Scan for the cell matching the given text and deliver its (x, y) coordinate at center. 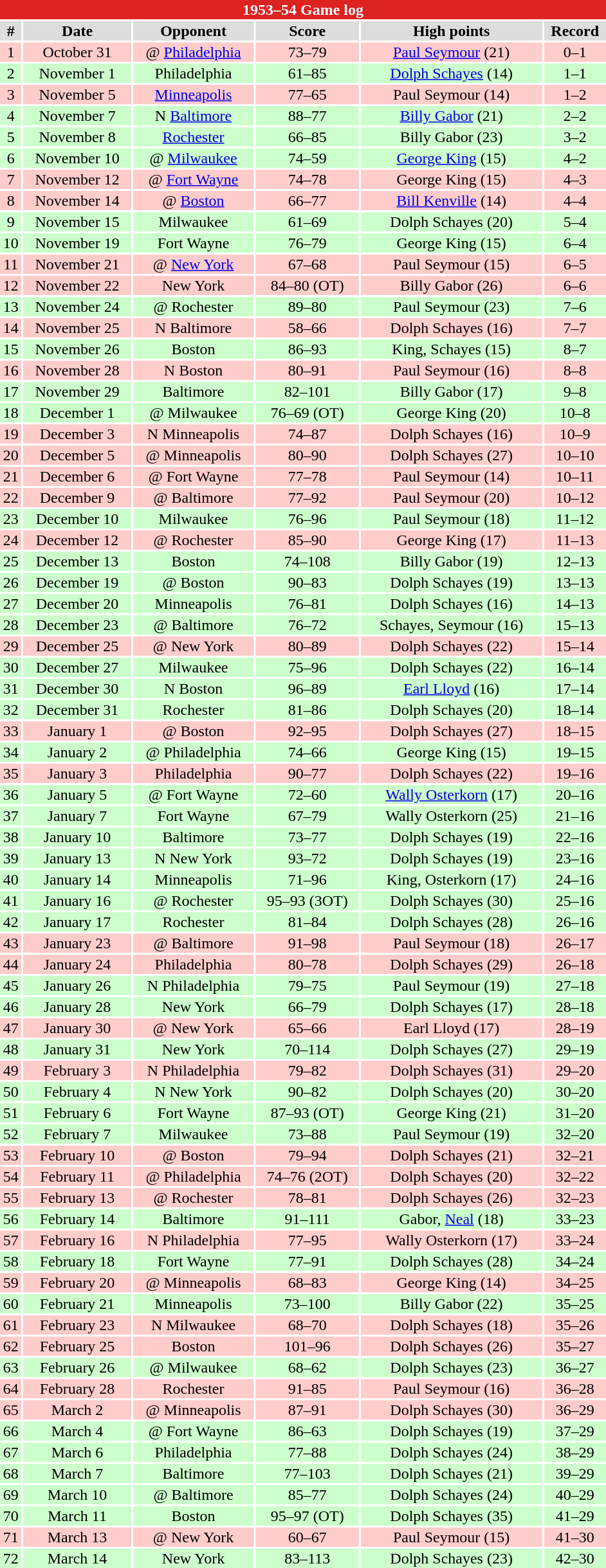
Paul Seymour (21) (452, 52)
86–63 (308, 1431)
Paul Seymour (23) (452, 307)
95–97 (OT) (308, 1516)
March 4 (77, 1431)
28–18 (575, 1007)
29 (11, 646)
5 (11, 137)
December 30 (77, 689)
32–23 (575, 1198)
28 (11, 625)
77–65 (308, 95)
November 21 (77, 264)
81–86 (308, 710)
29–20 (575, 1070)
17 (11, 392)
November 12 (77, 179)
March 6 (77, 1452)
95–93 (3OT) (308, 901)
25–16 (575, 901)
15–13 (575, 625)
March 7 (77, 1473)
February 26 (77, 1367)
Paul Seymour (20) (452, 498)
29–19 (575, 1049)
41–29 (575, 1516)
January 3 (77, 773)
February 7 (77, 1134)
October 31 (77, 52)
71 (11, 1537)
68–62 (308, 1367)
December 25 (77, 646)
74–108 (308, 561)
32–20 (575, 1134)
24–16 (575, 879)
77–91 (308, 1261)
March 2 (77, 1410)
32–21 (575, 1155)
57 (11, 1240)
35–26 (575, 1325)
11–13 (575, 540)
January 2 (77, 752)
43 (11, 943)
69 (11, 1495)
20–16 (575, 795)
11 (11, 264)
February 6 (77, 1113)
N Milwaukee (194, 1325)
February 21 (77, 1304)
18 (11, 413)
19–16 (575, 773)
90–83 (308, 582)
January 24 (77, 964)
74–59 (308, 158)
November 1 (77, 73)
3 (11, 95)
January 28 (77, 1007)
16–14 (575, 667)
90–77 (308, 773)
34–24 (575, 1261)
Score (308, 31)
March 14 (77, 1558)
Opponent (194, 31)
February 20 (77, 1283)
55 (11, 1198)
January 23 (77, 943)
72–60 (308, 795)
December 6 (77, 476)
80–89 (308, 646)
45 (11, 986)
73–100 (308, 1304)
70 (11, 1516)
76–81 (308, 604)
2 (11, 73)
56 (11, 1219)
19–15 (575, 752)
21–16 (575, 816)
Billy Gabor (23) (452, 137)
23–16 (575, 858)
6–6 (575, 285)
36–29 (575, 1410)
61–69 (308, 222)
Date (77, 31)
19 (11, 434)
30–20 (575, 1092)
November 25 (77, 328)
33 (11, 731)
Dolph Schayes (14) (452, 73)
67 (11, 1452)
96–89 (308, 689)
16 (11, 370)
36–27 (575, 1367)
60–67 (308, 1537)
26–18 (575, 964)
Record (575, 31)
8–7 (575, 349)
77–92 (308, 498)
24 (11, 540)
December 20 (77, 604)
30 (11, 667)
Earl Lloyd (17) (452, 1028)
January 14 (77, 879)
January 31 (77, 1049)
February 16 (77, 1240)
90–82 (308, 1092)
31–20 (575, 1113)
86–93 (308, 349)
101–96 (308, 1346)
51 (11, 1113)
18–14 (575, 710)
66 (11, 1431)
January 13 (77, 858)
Gabor, Neal (18) (452, 1219)
82–101 (308, 392)
80–78 (308, 964)
December 3 (77, 434)
George King (17) (452, 540)
November 15 (77, 222)
Billy Gabor (21) (452, 116)
74–87 (308, 434)
11–12 (575, 519)
58–66 (308, 328)
36–28 (575, 1389)
7–6 (575, 307)
53 (11, 1155)
1–2 (575, 95)
George King (21) (452, 1113)
February 14 (77, 1219)
91–98 (308, 943)
46 (11, 1007)
November 28 (77, 370)
November 7 (77, 116)
December 1 (77, 413)
85–77 (308, 1495)
February 11 (77, 1176)
December 27 (77, 667)
13 (11, 307)
December 23 (77, 625)
February 18 (77, 1261)
88–77 (308, 116)
10–11 (575, 476)
83–113 (308, 1558)
February 3 (77, 1070)
18–15 (575, 731)
68 (11, 1473)
January 1 (77, 731)
14 (11, 328)
George King (20) (452, 413)
87–91 (308, 1410)
35 (11, 773)
December 31 (77, 710)
6–4 (575, 243)
33–23 (575, 1219)
10–8 (575, 413)
48 (11, 1049)
7–7 (575, 328)
31 (11, 689)
3–2 (575, 137)
89–80 (308, 307)
21 (11, 476)
Dolph Schayes (18) (452, 1325)
10–10 (575, 455)
November 5 (77, 95)
77–88 (308, 1452)
91–111 (308, 1219)
73–88 (308, 1134)
December 12 (77, 540)
Earl Lloyd (16) (452, 689)
87–93 (OT) (308, 1113)
79–94 (308, 1155)
74–78 (308, 179)
34–25 (575, 1283)
December 10 (77, 519)
22–16 (575, 837)
76–96 (308, 519)
54 (11, 1176)
39–29 (575, 1473)
4–2 (575, 158)
67–68 (308, 264)
Bill Kenville (14) (452, 201)
12 (11, 285)
42 (11, 922)
76–72 (308, 625)
84–80 (OT) (308, 285)
35–27 (575, 1346)
41 (11, 901)
79–82 (308, 1070)
74–66 (308, 752)
27 (11, 604)
76–79 (308, 243)
1953–54 Game log (303, 10)
Schayes, Seymour (16) (452, 625)
Dolph Schayes (29) (452, 964)
Billy Gabor (17) (452, 392)
91–85 (308, 1389)
13–13 (575, 582)
39 (11, 858)
5–4 (575, 222)
Billy Gabor (26) (452, 285)
1 (11, 52)
12–13 (575, 561)
92–95 (308, 731)
35–25 (575, 1304)
77–103 (308, 1473)
50 (11, 1092)
1–1 (575, 73)
77–78 (308, 476)
N Minneapolis (194, 434)
November 24 (77, 307)
King, Osterkorn (17) (452, 879)
November 26 (77, 349)
26–17 (575, 943)
85–90 (308, 540)
November 10 (77, 158)
42–30 (575, 1558)
66–77 (308, 201)
44 (11, 964)
March 10 (77, 1495)
9 (11, 222)
November 8 (77, 137)
37 (11, 816)
December 19 (77, 582)
15–14 (575, 646)
75–96 (308, 667)
Dolph Schayes (17) (452, 1007)
High points (452, 31)
February 13 (77, 1198)
36 (11, 795)
Billy Gabor (19) (452, 561)
November 22 (77, 285)
8–8 (575, 370)
# (11, 31)
47 (11, 1028)
40 (11, 879)
34 (11, 752)
77–95 (308, 1240)
January 10 (77, 837)
22 (11, 498)
6–5 (575, 264)
George King (14) (452, 1283)
King, Schayes (15) (452, 349)
58 (11, 1261)
73–79 (308, 52)
2–2 (575, 116)
71–96 (308, 879)
74–76 (2OT) (308, 1176)
26–16 (575, 922)
49 (11, 1070)
December 9 (77, 498)
40–29 (575, 1495)
28–19 (575, 1028)
February 4 (77, 1092)
59 (11, 1283)
52 (11, 1134)
63 (11, 1367)
January 30 (77, 1028)
9–8 (575, 392)
72 (11, 1558)
79–75 (308, 986)
Dolph Schayes (35) (452, 1516)
Billy Gabor (22) (452, 1304)
14–13 (575, 604)
0–1 (575, 52)
26 (11, 582)
61 (11, 1325)
4–3 (575, 179)
38–29 (575, 1452)
64 (11, 1389)
78–81 (308, 1198)
7 (11, 179)
10–12 (575, 498)
4 (11, 116)
January 5 (77, 795)
66–79 (308, 1007)
61–85 (308, 73)
60 (11, 1304)
March 13 (77, 1537)
25 (11, 561)
80–91 (308, 370)
32–22 (575, 1176)
January 26 (77, 986)
17–14 (575, 689)
65 (11, 1410)
32 (11, 710)
January 17 (77, 922)
January 16 (77, 901)
Dolph Schayes (31) (452, 1070)
Wally Osterkorn (25) (452, 816)
67–79 (308, 816)
8 (11, 201)
February 10 (77, 1155)
76–69 (OT) (308, 413)
65–66 (308, 1028)
73–77 (308, 837)
33–24 (575, 1240)
February 28 (77, 1389)
February 23 (77, 1325)
March 11 (77, 1516)
4–4 (575, 201)
93–72 (308, 858)
15 (11, 349)
November 19 (77, 243)
December 13 (77, 561)
68–70 (308, 1325)
February 25 (77, 1346)
December 5 (77, 455)
37–29 (575, 1431)
62 (11, 1346)
20 (11, 455)
November 14 (77, 201)
23 (11, 519)
6 (11, 158)
10–9 (575, 434)
27–18 (575, 986)
January 7 (77, 816)
80–90 (308, 455)
81–84 (308, 922)
10 (11, 243)
41–30 (575, 1537)
38 (11, 837)
66–85 (308, 137)
November 29 (77, 392)
68–83 (308, 1283)
70–114 (308, 1049)
